Identify which cell holds the provided text, then report its [x, y] central coordinate. 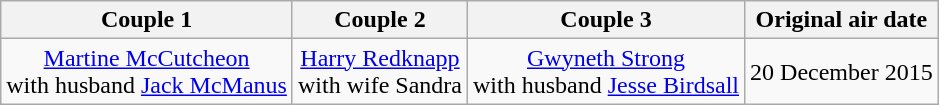
Original air date [842, 20]
Couple 1 [147, 20]
Gwyneth Strongwith husband Jesse Birdsall [606, 72]
Harry Redknappwith wife Sandra [380, 72]
Couple 2 [380, 20]
20 December 2015 [842, 72]
Couple 3 [606, 20]
Martine McCutcheonwith husband Jack McManus [147, 72]
